Extract the (X, Y) coordinate from the center of the cell holding the provided text.  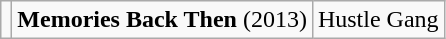
Memories Back Then (2013) (162, 20)
Hustle Gang (378, 20)
